Extract the [X, Y] coordinate from the center of the cell holding the provided text.  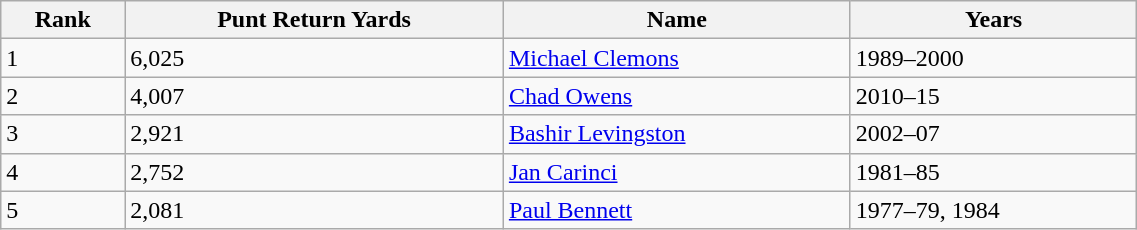
5 [63, 210]
Paul Bennett [676, 210]
6,025 [314, 58]
Jan Carinci [676, 172]
4 [63, 172]
Punt Return Yards [314, 20]
Bashir Levingston [676, 134]
Michael Clemons [676, 58]
Rank [63, 20]
2,921 [314, 134]
4,007 [314, 96]
2010–15 [994, 96]
2 [63, 96]
1 [63, 58]
Years [994, 20]
Chad Owens [676, 96]
2,752 [314, 172]
2002–07 [994, 134]
Name [676, 20]
1977–79, 1984 [994, 210]
3 [63, 134]
1989–2000 [994, 58]
2,081 [314, 210]
1981–85 [994, 172]
